Scan for the cell matching the given text and deliver its [X, Y] coordinate at center. 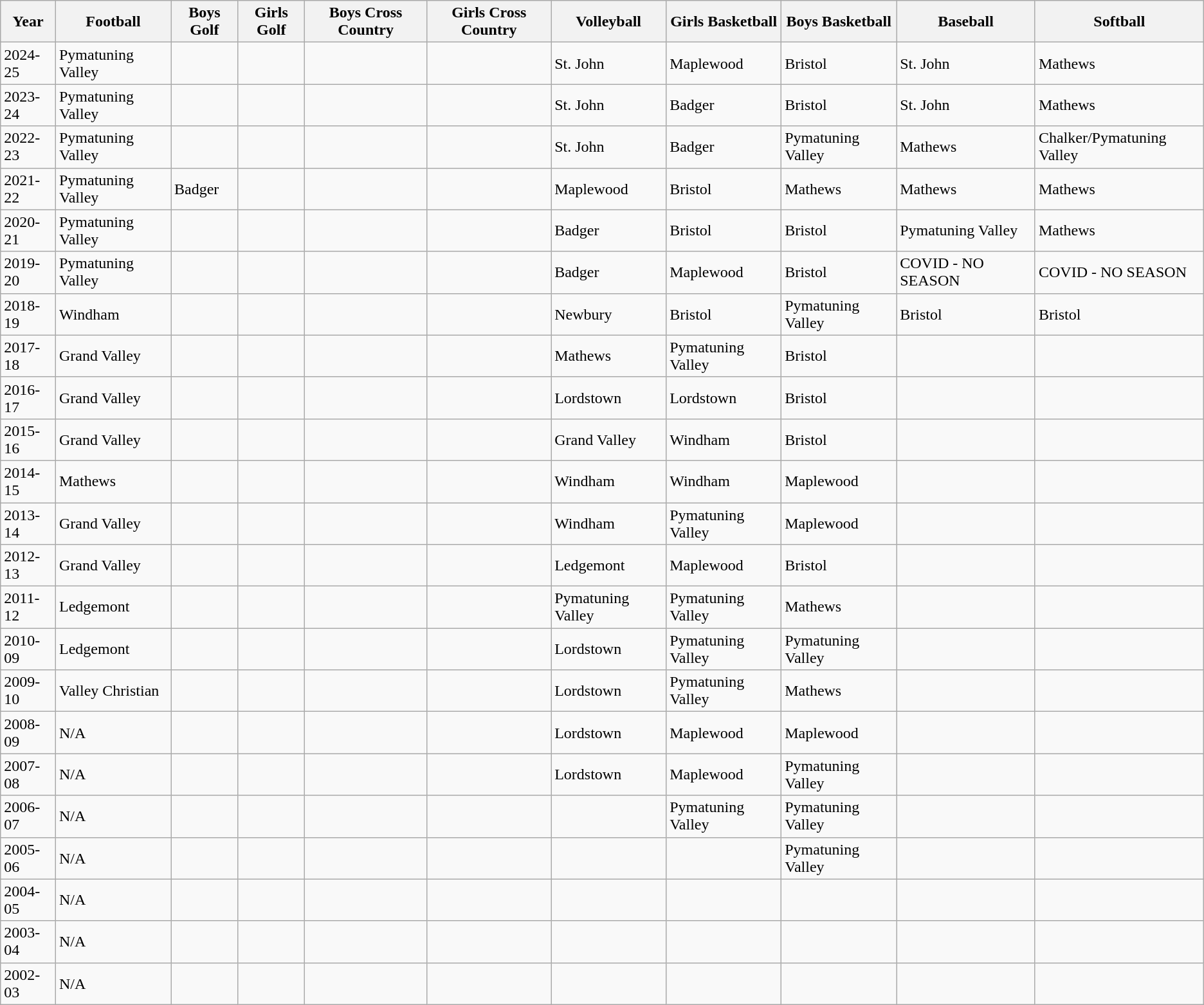
2011-12 [28, 607]
2016-17 [28, 397]
Football [113, 22]
Boys Basketball [839, 22]
Boys Golf [205, 22]
2020-21 [28, 230]
2008-09 [28, 733]
Softball [1119, 22]
2005-06 [28, 858]
2017-18 [28, 356]
2010-09 [28, 649]
Girls Cross Country [489, 22]
2023-24 [28, 105]
2014-15 [28, 481]
Boys Cross Country [365, 22]
Year [28, 22]
2019-20 [28, 273]
2002-03 [28, 984]
2018-19 [28, 314]
2012-13 [28, 566]
2006-07 [28, 817]
Girls Basketball [724, 22]
Girls Golf [271, 22]
2004-05 [28, 900]
2003-04 [28, 941]
Newbury [608, 314]
2021-22 [28, 189]
2009-10 [28, 691]
2015-16 [28, 440]
Valley Christian [113, 691]
2024-25 [28, 63]
2007-08 [28, 774]
Baseball [966, 22]
Chalker/Pymatuning Valley [1119, 147]
Volleyball [608, 22]
2022-23 [28, 147]
2013-14 [28, 523]
